From the cell containing the given text, extract its center point as (x, y) coordinate. 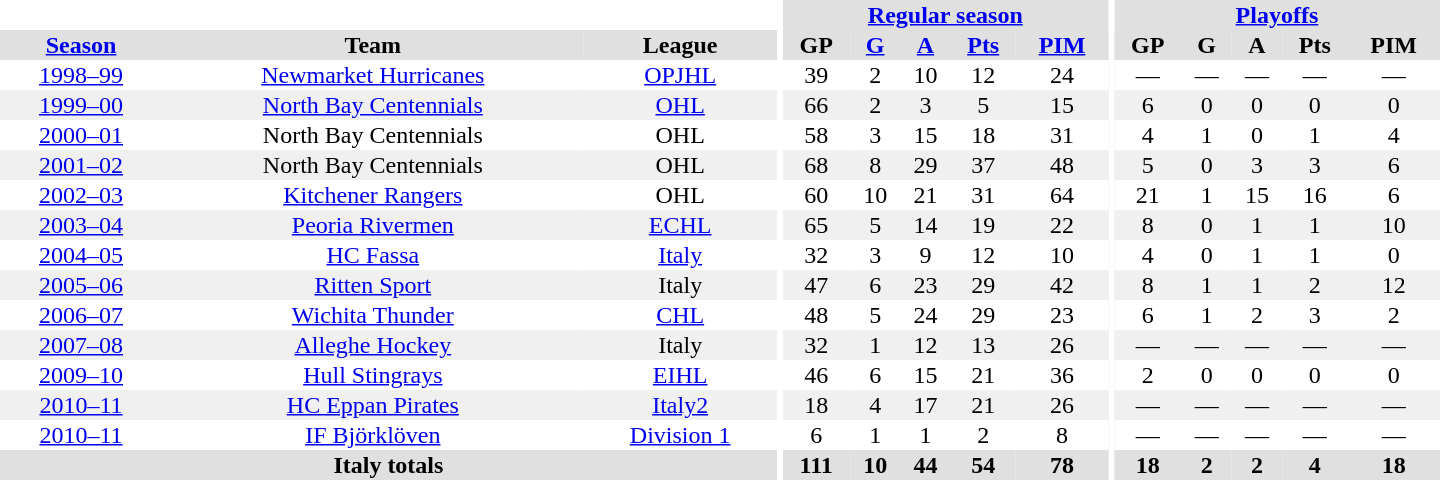
22 (1062, 225)
Ritten Sport (373, 285)
36 (1062, 375)
68 (816, 165)
13 (984, 345)
19 (984, 225)
44 (925, 465)
Playoffs (1277, 15)
46 (816, 375)
Hull Stingrays (373, 375)
HC Fassa (373, 255)
Peoria Rivermen (373, 225)
2001–02 (81, 165)
14 (925, 225)
Season (81, 45)
Division 1 (680, 435)
42 (1062, 285)
66 (816, 105)
9 (925, 255)
54 (984, 465)
2009–10 (81, 375)
Alleghe Hockey (373, 345)
2004–05 (81, 255)
65 (816, 225)
78 (1062, 465)
Newmarket Hurricanes (373, 75)
2003–04 (81, 225)
58 (816, 135)
37 (984, 165)
1999–00 (81, 105)
2000–01 (81, 135)
2006–07 (81, 315)
Italy totals (388, 465)
2002–03 (81, 195)
ECHL (680, 225)
Team (373, 45)
39 (816, 75)
CHL (680, 315)
1998–99 (81, 75)
47 (816, 285)
OPJHL (680, 75)
111 (816, 465)
League (680, 45)
Kitchener Rangers (373, 195)
60 (816, 195)
Regular season (945, 15)
HC Eppan Pirates (373, 405)
17 (925, 405)
IF Björklöven (373, 435)
EIHL (680, 375)
64 (1062, 195)
Wichita Thunder (373, 315)
2007–08 (81, 345)
2005–06 (81, 285)
Italy2 (680, 405)
16 (1314, 195)
